Find where the given text appears and provide that cell's center as (x, y) coordinate. 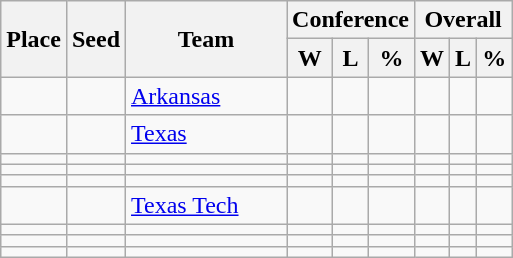
Conference (351, 20)
Overall (462, 20)
Team (206, 39)
Place (34, 39)
Texas Tech (206, 205)
Seed (96, 39)
Texas (206, 134)
Arkansas (206, 96)
